Capture the cell that displays the provided text and extract its [x, y] central coordinate. 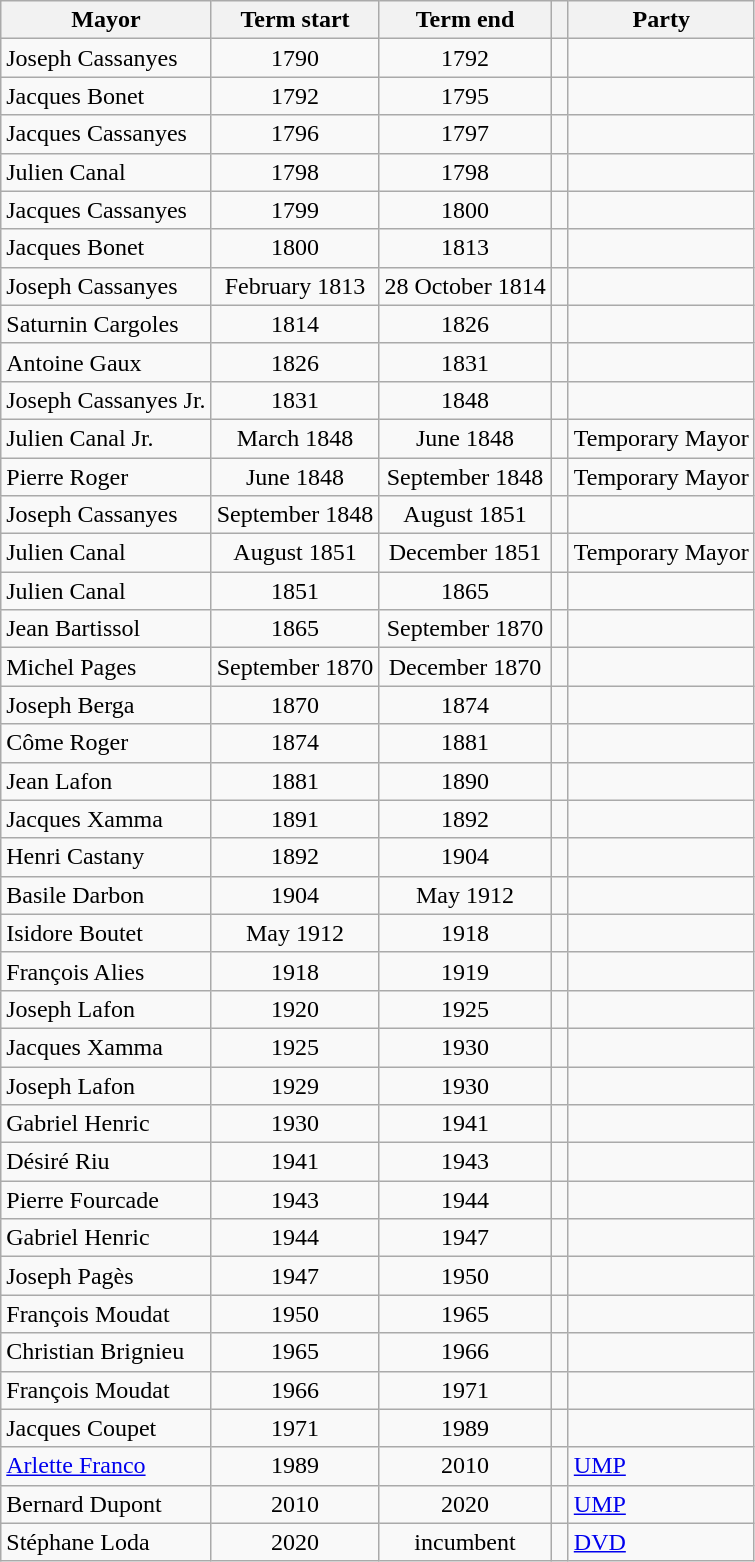
Christian Brignieu [106, 1352]
Stéphane Loda [106, 1542]
Term start [295, 20]
1797 [465, 134]
Pierre Fourcade [106, 1200]
1870 [295, 705]
1919 [465, 971]
February 1813 [295, 286]
Pierre Roger [106, 477]
Julien Canal Jr. [106, 438]
Basile Darbon [106, 895]
Désiré Riu [106, 1162]
Arlette Franco [106, 1466]
Joseph Berga [106, 705]
DVD [661, 1542]
1814 [295, 324]
Antoine Gaux [106, 362]
Jean Bartissol [106, 629]
1796 [295, 134]
Saturnin Cargoles [106, 324]
Bernard Dupont [106, 1504]
Party [661, 20]
incumbent [465, 1542]
Joseph Cassanyes Jr. [106, 400]
1929 [295, 1085]
Michel Pages [106, 667]
Joseph Pagès [106, 1276]
1813 [465, 248]
1848 [465, 400]
1799 [295, 210]
1920 [295, 1009]
François Alies [106, 971]
Term end [465, 20]
March 1848 [295, 438]
December 1870 [465, 667]
Henri Castany [106, 857]
1795 [465, 96]
1890 [465, 781]
1790 [295, 58]
Jacques Coupet [106, 1428]
28 October 1814 [465, 286]
December 1851 [465, 553]
Jean Lafon [106, 781]
Isidore Boutet [106, 933]
1891 [295, 819]
Côme Roger [106, 743]
1851 [295, 591]
Mayor [106, 20]
